Search for the cell housing the specified text and yield its [X, Y] center coordinate. 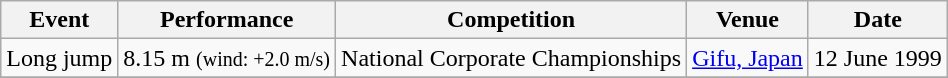
Venue [748, 20]
Performance [227, 20]
Long jump [60, 58]
Competition [512, 20]
12 June 1999 [878, 58]
Event [60, 20]
8.15 m (wind: +2.0 m/s) [227, 58]
Gifu, Japan [748, 58]
Date [878, 20]
National Corporate Championships [512, 58]
